Return the [x, y] coordinate for the center point of the cell that contains the specified text.  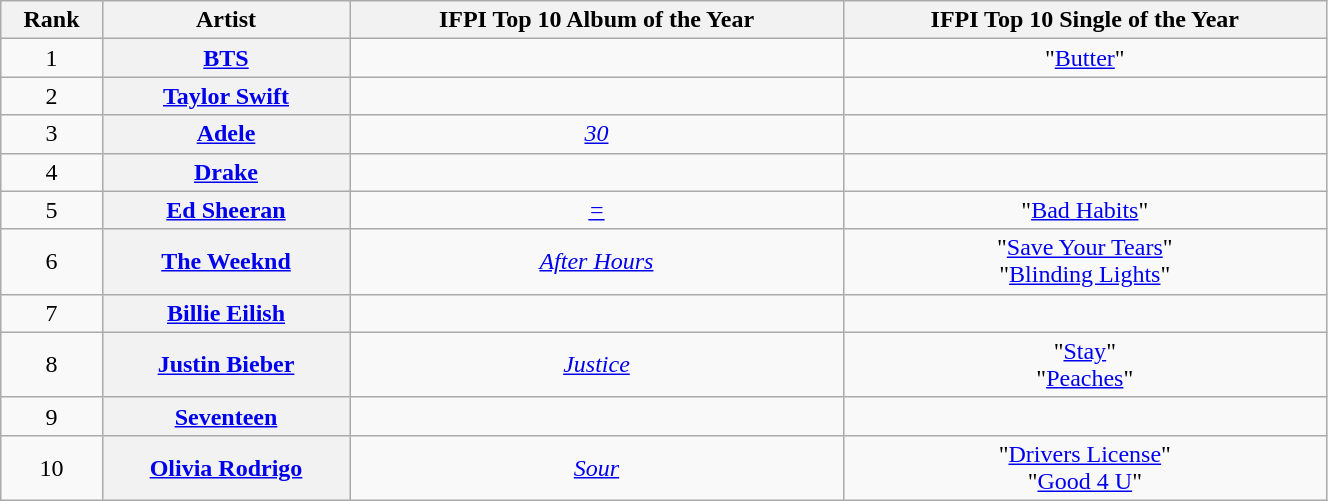
1 [52, 58]
Taylor Swift [226, 96]
Olivia Rodrigo [226, 468]
Drake [226, 172]
9 [52, 416]
Sour [596, 468]
4 [52, 172]
"Bad Habits" [1084, 210]
IFPI Top 10 Album of the Year [596, 20]
Adele [226, 134]
Billie Eilish [226, 313]
IFPI Top 10 Single of the Year [1084, 20]
The Weeknd [226, 262]
Seventeen [226, 416]
"Stay" "Peaches" [1084, 364]
"Butter" [1084, 58]
Justin Bieber [226, 364]
"Save Your Tears" "Blinding Lights" [1084, 262]
2 [52, 96]
6 [52, 262]
"Drivers License" "Good 4 U" [1084, 468]
5 [52, 210]
BTS [226, 58]
After Hours [596, 262]
3 [52, 134]
Artist [226, 20]
= [596, 210]
10 [52, 468]
Ed Sheeran [226, 210]
7 [52, 313]
8 [52, 364]
Justice [596, 364]
Rank [52, 20]
30 [596, 134]
